Search for the cell housing the specified text and yield its [x, y] center coordinate. 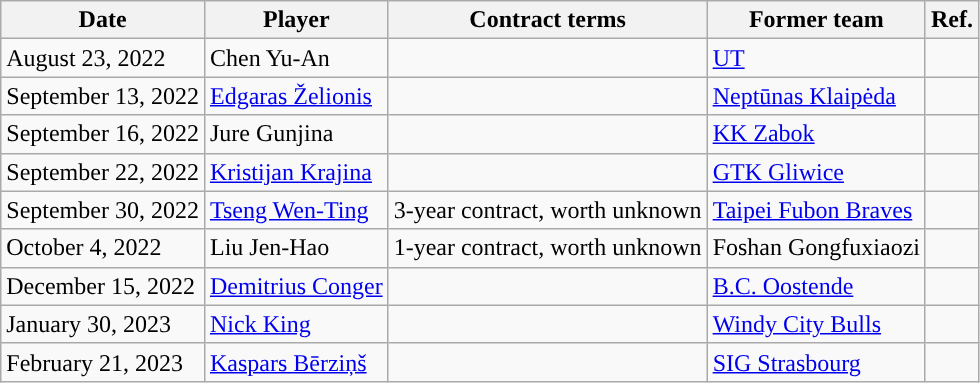
Player [296, 20]
Foshan Gongfuxiaozi [816, 248]
September 22, 2022 [103, 172]
3-year contract, worth unknown [548, 210]
September 13, 2022 [103, 96]
Liu Jen-Hao [296, 248]
SIG Strasbourg [816, 362]
Contract terms [548, 20]
December 15, 2022 [103, 286]
Edgaras Želionis [296, 96]
Date [103, 20]
September 30, 2022 [103, 210]
Kristijan Krajina [296, 172]
GTK Gliwice [816, 172]
Neptūnas Klaipėda [816, 96]
1-year contract, worth unknown [548, 248]
October 4, 2022 [103, 248]
Taipei Fubon Braves [816, 210]
January 30, 2023 [103, 324]
Demitrius Conger [296, 286]
September 16, 2022 [103, 134]
Jure Gunjina [296, 134]
Kaspars Bērziņš [296, 362]
KK Zabok [816, 134]
Windy City Bulls [816, 324]
Tseng Wen-Ting [296, 210]
UT [816, 58]
Nick King [296, 324]
Ref. [952, 20]
Former team [816, 20]
B.C. Oostende [816, 286]
August 23, 2022 [103, 58]
Chen Yu-An [296, 58]
February 21, 2023 [103, 362]
